Determine the (x, y) coordinate at the center of the cell enclosing the given text.  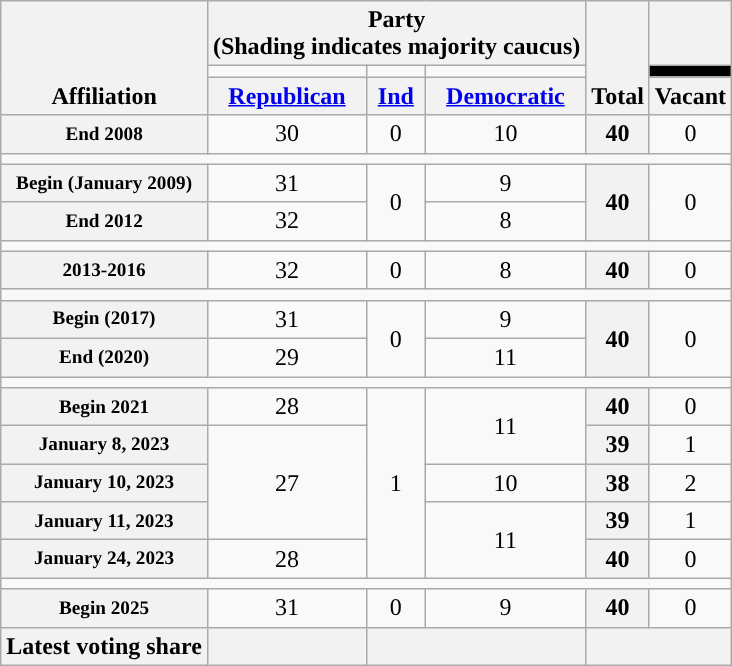
January 24, 2023 (104, 559)
Begin (January 2009) (104, 183)
January 11, 2023 (104, 521)
Vacant (690, 96)
2 (690, 483)
2013-2016 (104, 270)
Ind (396, 96)
End 2008 (104, 134)
29 (286, 357)
27 (286, 483)
Democratic (506, 96)
January 8, 2023 (104, 445)
Republican (286, 96)
Latest voting share (104, 646)
Affiliation (104, 58)
Total (618, 58)
Begin (2017) (104, 319)
38 (618, 483)
30 (286, 134)
January 10, 2023 (104, 483)
Begin 2025 (104, 608)
End 2012 (104, 221)
End (2020) (104, 357)
Party (Shading indicates majority caucus) (396, 34)
Begin 2021 (104, 407)
